Return the (x, y) coordinate for the center point of the cell that contains the specified text.  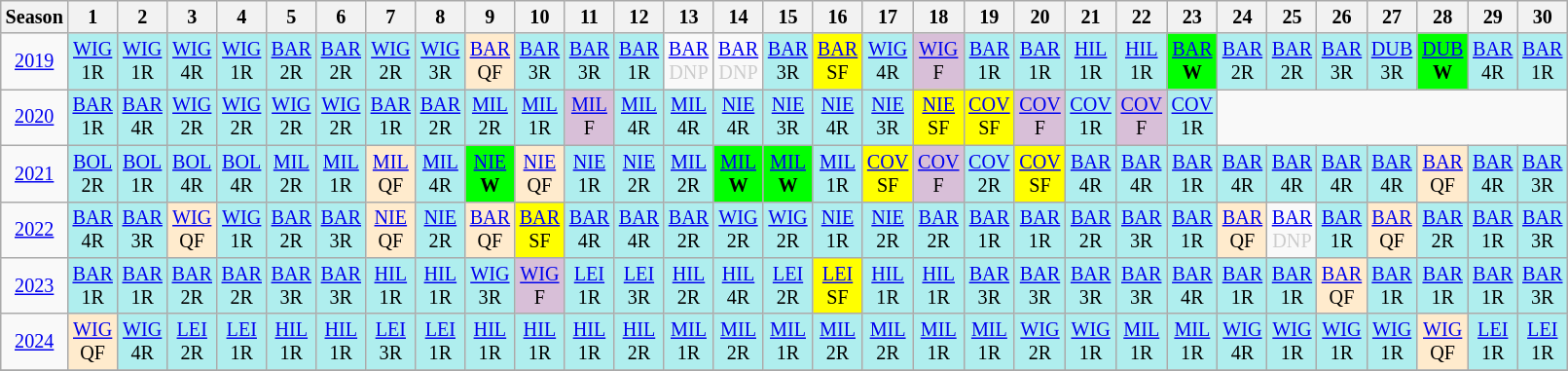
22 (1142, 18)
Season (35, 18)
12 (638, 18)
7 (391, 18)
13 (689, 18)
2021 (35, 173)
16 (837, 18)
23 (1192, 18)
3 (193, 18)
2 (142, 18)
19 (989, 18)
2019 (35, 61)
9 (491, 18)
24 (1242, 18)
2022 (35, 230)
15 (788, 18)
MILF (590, 118)
DUBW (1442, 61)
29 (1493, 18)
4 (241, 18)
NIESF (938, 118)
11 (590, 18)
1 (93, 18)
30 (1542, 18)
6 (341, 18)
2023 (35, 286)
5 (292, 18)
MILQF (391, 173)
26 (1341, 18)
10 (539, 18)
HIL4R (738, 286)
27 (1392, 18)
COV2R (989, 173)
17 (888, 18)
LEISF (837, 286)
BARW (1192, 61)
BOL2R (93, 173)
20 (1039, 18)
NIEW (491, 173)
8 (440, 18)
BOL1R (142, 173)
25 (1293, 18)
DUB3R (1392, 61)
28 (1442, 18)
2020 (35, 118)
21 (1091, 18)
2024 (35, 342)
14 (738, 18)
18 (938, 18)
